Output the [X, Y] coordinate of the center of the cell containing the given text.  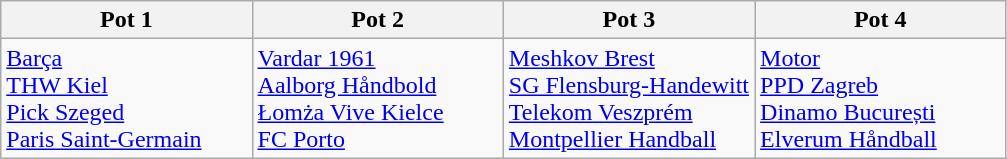
Meshkov Brest SG Flensburg-Handewitt Telekom Veszprém Montpellier Handball [628, 98]
Pot 4 [880, 20]
Barça THW Kiel Pick Szeged Paris Saint-Germain [126, 98]
Motor PPD Zagreb Dinamo București Elverum Håndball [880, 98]
Vardar 1961 Aalborg Håndbold Łomża Vive Kielce FC Porto [378, 98]
Pot 1 [126, 20]
Pot 2 [378, 20]
Pot 3 [628, 20]
